Output the [x, y] coordinate of the center of the cell containing the given text.  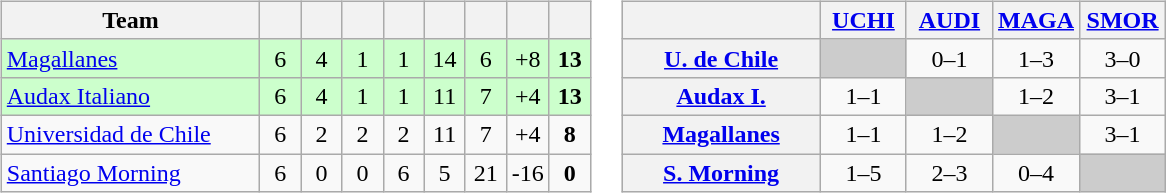
Team [130, 20]
Santiago Morning [130, 173]
+8 [528, 58]
AUDI [949, 20]
SMOR [1123, 20]
S. Morning [722, 173]
5 [444, 173]
-16 [528, 173]
8 [570, 134]
0–4 [1036, 173]
UCHI [863, 20]
2–3 [949, 173]
Audax Italiano [130, 96]
14 [444, 58]
Audax I. [722, 96]
U. de Chile [722, 58]
1–3 [1036, 58]
0–1 [949, 58]
Universidad de Chile [130, 134]
21 [486, 173]
3–0 [1123, 58]
1–5 [863, 173]
MAGA [1036, 20]
